Locate the cell with the specified text and output its [x, y] center coordinate. 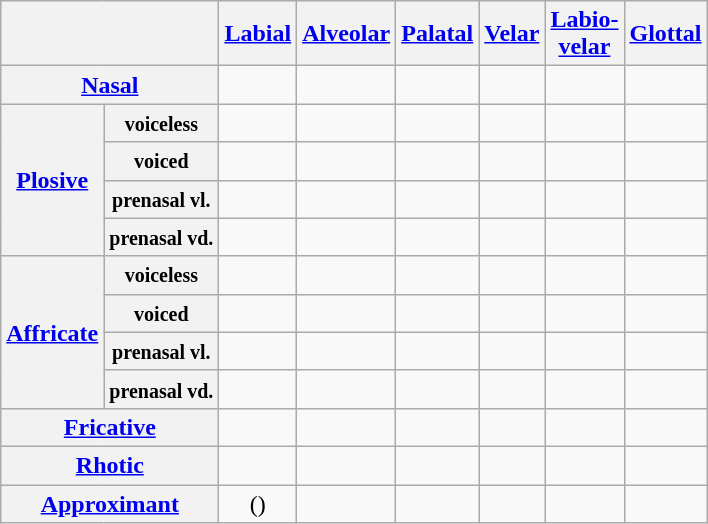
Affricate [52, 332]
Plosive [52, 180]
Fricative [110, 427]
Labio-velar [584, 34]
Labial [258, 34]
Velar [512, 34]
Nasal [110, 85]
Glottal [666, 34]
Palatal [438, 34]
Rhotic [110, 465]
Alveolar [346, 34]
Approximant [110, 503]
() [258, 503]
